Return [X, Y] of the center of cell containing provided text 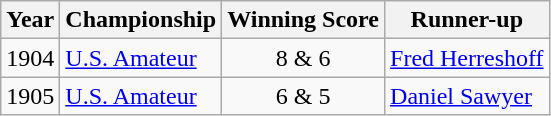
Championship [141, 20]
6 & 5 [304, 96]
8 & 6 [304, 58]
Daniel Sawyer [468, 96]
Year [30, 20]
Fred Herreshoff [468, 58]
1904 [30, 58]
1905 [30, 96]
Runner-up [468, 20]
Winning Score [304, 20]
